Search for the cell housing the specified text and yield its [X, Y] center coordinate. 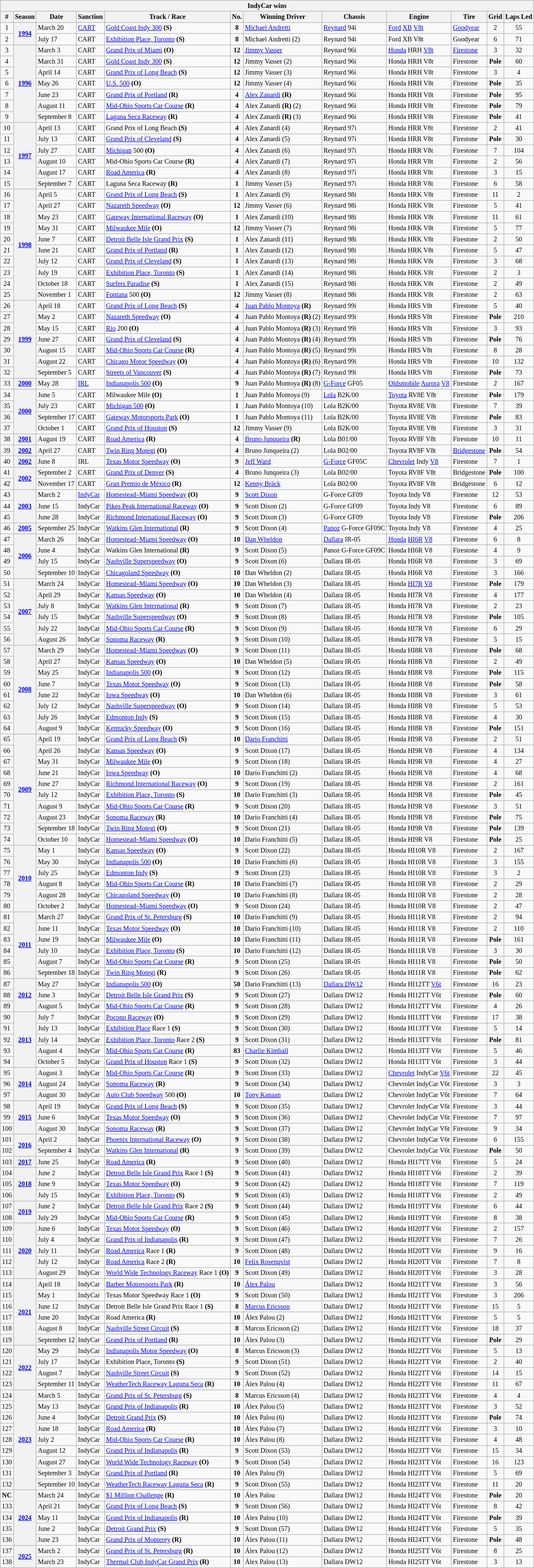
Jimmy Vasser (7) [282, 228]
June 22 [56, 695]
April 29 [56, 595]
Jimmy Vasser (3) [282, 73]
Alex Zanardi (12) [282, 251]
2015 [25, 1118]
Season [25, 17]
Scott Dixon (11) [282, 651]
Michael Andretti (2) [282, 39]
Álex Palou (7) [282, 1429]
124 [7, 1395]
August 24 [56, 1084]
Charlie Kimball [282, 1051]
Scott Dixon (52) [282, 1373]
NC [7, 1496]
Bruno Junqueira (2) [282, 451]
Scott Dixon (24) [282, 907]
October 5 [56, 1062]
May 11 [56, 1518]
120 [7, 1351]
85 [7, 962]
Date [56, 17]
103 [7, 1162]
Alex Zanardi (8) [282, 173]
2007 [25, 611]
102 [7, 1151]
October 2 [56, 907]
March 26 [56, 540]
May 27 [56, 984]
Texas Motor Speedway Race 1 (O) [167, 1295]
Grand Prix of St. Petersburg (R) [167, 1551]
Chicago Motor Speedway (O) [167, 362]
Honda HI17TT V6t [419, 1162]
Jimmy Vasser (8) [282, 295]
21 [7, 251]
July 10 [56, 951]
Scott Dixon (28) [282, 1007]
Oldsmobile Aurora V8 [419, 384]
July 8 [56, 606]
August 22 [56, 362]
Alex Zanardi (R) (3) [282, 117]
Twin Ring Motegi (R) [167, 973]
Grand Prix of Monterey (R) [167, 1540]
137 [7, 1551]
1996 [25, 83]
Scott Dixon (23) [282, 873]
September 7 [56, 184]
Dario Franchitti (8) [282, 895]
Road America Race 2 (R) [167, 1262]
Pikes Peak International Raceway (O) [167, 506]
Álex Palou (9) [282, 1473]
July 26 [56, 717]
Scott Dixon (49) [282, 1273]
G-Force GF05C [354, 462]
June 3 [56, 995]
Scott Dixon (44) [282, 1207]
1999 [25, 339]
Álex Palou (6) [282, 1418]
Juan Pablo Montoya (R) [282, 306]
Álex Palou (2) [282, 1318]
Dario Franchitti (2) [282, 773]
Scott Dixon (34) [282, 1084]
98 [7, 1107]
August 28 [56, 895]
March 27 [56, 917]
Scott Dixon (7) [282, 606]
Grand Prix of Denver (S) [167, 473]
Scott Dixon (16) [282, 729]
135 [7, 1529]
Exhibition Place, Toronto Race 2 (S) [167, 1040]
2011 [25, 945]
108 [7, 1218]
Marcus Ericsson [282, 1307]
Álex Palou (3) [282, 1340]
Scott Dixon (57) [282, 1529]
122 [7, 1373]
Scott Dixon (21) [282, 829]
Kenny Bräck [282, 484]
Surfers Paradise (S) [167, 284]
Scott Dixon (42) [282, 1184]
June 19 [56, 940]
September 5 [56, 373]
August 5 [56, 1007]
Felix Rosenqvist [282, 1262]
September 11 [56, 1385]
Scott Dixon (43) [282, 1195]
Juan Pablo Montoya (R) (3) [282, 328]
Scott Dixon (47) [282, 1240]
128 [7, 1440]
July 22 [56, 629]
33 [7, 384]
112 [7, 1262]
Scott Dixon (33) [282, 1073]
130 [7, 1462]
2022 [25, 1368]
Tire [469, 17]
Álex Palou (10) [282, 1518]
Juan Pablo Montoya (R) (4) [282, 340]
June 9 [56, 1184]
Detroit Belle Isle Grand Prix Race 2 (S) [167, 1207]
April 5 [56, 195]
107 [7, 1207]
Dan Wheldon (2) [282, 573]
Scott Dixon (14) [282, 706]
June 25 [56, 1162]
June 15 [56, 506]
1998 [25, 245]
April 14 [56, 73]
Alex Zanardi (R) (2) [282, 106]
May 28 [56, 384]
August 11 [56, 106]
Álex Palou (11) [282, 1540]
Álex Palou (13) [282, 1562]
Scott Dixon (56) [282, 1507]
43 [7, 495]
Scott Dixon (8) [282, 617]
July 4 [56, 1240]
Juan Pablo Montoya (R) (2) [282, 317]
Scott Dixon (53) [282, 1451]
Dario Franchitti (10) [282, 929]
March 29 [56, 651]
Jimmy Vasser (9) [282, 429]
August 10 [56, 162]
Scott Dixon (4) [282, 529]
IndyCar wins [267, 6]
September 2 [56, 473]
Exhibition Place Race 1 (S) [167, 1029]
117 [7, 1318]
99 [7, 1118]
Dan Wheldon [282, 540]
No. [237, 17]
April 26 [56, 751]
138 [7, 1562]
2013 [25, 1040]
July 7 [56, 1018]
2023 [25, 1440]
87 [7, 984]
Alex Zanardi (15) [282, 284]
80 [7, 907]
151 [519, 729]
U.S. 500 (O) [167, 84]
Dan Wheldon (4) [282, 595]
March 20 [56, 28]
Scott Dixon (55) [282, 1485]
Álex Palou (4) [282, 1385]
August 4 [56, 1051]
1997 [25, 156]
101 [7, 1140]
Alex Zanardi (R) [282, 95]
July 14 [56, 1040]
Dario Franchitti (12) [282, 951]
36 [7, 417]
August 17 [56, 173]
139 [519, 829]
October 18 [56, 284]
Scott Dixon (26) [282, 973]
August 26 [56, 640]
Alex Zanardi (9) [282, 195]
July 19 [56, 273]
Dario Franchitti (9) [282, 917]
Grand Prix of Miami (O) [167, 50]
Scott Dixon (35) [282, 1107]
78 [7, 884]
Dario Franchitti [282, 740]
210 [519, 317]
August 27 [56, 1462]
2012 [25, 996]
126 [7, 1418]
Scott Dixon (39) [282, 1151]
May 26 [56, 84]
September 17 [56, 417]
July 27 [56, 151]
Scott Dixon (36) [282, 1118]
Bruno Junqueira (R) [282, 440]
June 28 [56, 517]
October 10 [56, 840]
Scott Dixon (37) [282, 1129]
84 [7, 951]
June 18 [56, 1429]
106 [7, 1195]
Scott Dixon (18) [282, 762]
July 29 [56, 1218]
Scott Dixon (31) [282, 1040]
Scott Dixon (46) [282, 1229]
$1 Million Challenge (R) [167, 1496]
Scott Dixon (45) [282, 1218]
November 17 [56, 484]
Auto Club Speedway 500 (O) [167, 1095]
August 3 [56, 1073]
2009 [25, 790]
19 [7, 228]
Bruno Junqueira (3) [282, 473]
Alex Zanardi (7) [282, 162]
Dan Wheldon (3) [282, 584]
Scott Dixon (3) [282, 517]
Scott Dixon (54) [282, 1462]
May 23 [56, 217]
June 20 [56, 1318]
109 [7, 1229]
111 [7, 1251]
Gateway Motorsports Park (O) [167, 417]
Dario Franchitti (11) [282, 940]
177 [519, 595]
Scott Dixon (20) [282, 807]
Scott Dixon (13) [282, 684]
Scott Dixon (48) [282, 1251]
Laps Led [519, 17]
Jimmy Vasser [282, 50]
Grid [495, 17]
Dario Franchitti (6) [282, 862]
116 [7, 1307]
2021 [25, 1312]
92 [7, 1040]
Scott Dixon (6) [282, 562]
Indianapolis Motor Speedway (O) [167, 1351]
Scott Dixon (40) [282, 1162]
Dario Franchitti (7) [282, 884]
Juan Pablo Montoya (R) (5) [282, 351]
Barber Motorsports Park (R) [167, 1284]
2020 [25, 1251]
131 [7, 1473]
May 13 [56, 1407]
Dario Franchitti (4) [282, 817]
91 [7, 1029]
Scott Dixon (41) [282, 1173]
2010 [25, 878]
World Wide Technology Raceway (O) [167, 1462]
Scott Dixon (22) [282, 851]
Dario Franchitti (13) [282, 984]
90 [7, 1018]
Marcus Ericsson (4) [282, 1395]
July 11 [56, 1251]
2014 [25, 1084]
May 2 [56, 317]
Scott Dixon (29) [282, 1018]
Juan Pablo Montoya (R) (6) [282, 362]
August 29 [56, 1273]
2016 [25, 1145]
G-Force GF05 [354, 384]
Scott Dixon (9) [282, 629]
136 [7, 1540]
World Wide Technology Raceway Race 1 (O) [167, 1273]
Alex Zanardi (10) [282, 217]
April 2 [56, 1140]
166 [519, 573]
114 [7, 1284]
Jimmy Vasser (6) [282, 206]
Juan Pablo Montoya (R) (7) [282, 373]
September 8 [56, 117]
2024 [25, 1518]
2017 [25, 1162]
Road America Race 1 (R) [167, 1251]
125 [7, 1407]
Juan Pablo Montoya (11) [282, 417]
2006 [25, 556]
Jimmy Vasser (2) [282, 62]
Sanction [90, 17]
September 25 [56, 529]
65 [7, 740]
Alex Zanardi (13) [282, 262]
88 [7, 995]
Alex Zanardi (6) [282, 151]
September 3 [56, 1473]
Alex Zanardi (14) [282, 273]
Marcus Ericsson (2) [282, 1329]
July 25 [56, 873]
Jimmy Vasser (4) [282, 84]
121 [7, 1362]
April 21 [56, 1507]
June 11 [56, 929]
Scott Dixon (10) [282, 640]
Pocono Raceway (O) [167, 1018]
82 [7, 929]
Scott Dixon (38) [282, 1140]
Scott Dixon (5) [282, 551]
August 19 [56, 440]
2005 [25, 529]
Rio 200 (O) [167, 328]
Scott Dixon (2) [282, 506]
Kentucky Speedway (O) [167, 729]
157 [519, 1229]
Tony Kanaan [282, 1095]
Track / Race [167, 17]
September 4 [56, 1151]
April 13 [56, 128]
2025 [25, 1557]
May 29 [56, 1351]
Grand Prix of Houston (S) [167, 429]
59 [7, 673]
Juan Pablo Montoya (9) [282, 395]
Jeff Ward [282, 462]
Juan Pablo Montoya (R) (8) [282, 384]
Grand Prix of Houston Race 1 (S) [167, 1062]
113 [7, 1273]
Gateway International Raceway (O) [167, 217]
March 5 [56, 1395]
Lola B01/00 [354, 440]
July 23 [56, 406]
Winning Driver [282, 17]
Chevrolet Indy V8 [419, 462]
Thermal Club IndyCar Grand Prix (R) [167, 1562]
August 15 [56, 351]
Michael Andretti [282, 28]
September 12 [56, 1340]
Álex Palou (5) [282, 1407]
Scott Dixon (17) [282, 751]
2001 [25, 440]
June 8 [56, 462]
March 23 [56, 1562]
96 [7, 1084]
May 15 [56, 328]
July 2 [56, 1440]
Fontana 500 (O) [167, 295]
Dan Wheldon (6) [282, 695]
118 [7, 1329]
Juan Pablo Montoya (10) [282, 406]
Scott Dixon (12) [282, 673]
70 [7, 795]
March 31 [56, 62]
Scott Dixon [282, 495]
66 [7, 751]
June 5 [56, 395]
August 23 [56, 817]
Engine [419, 17]
Dan Wheldon (5) [282, 662]
March 3 [56, 50]
2018 [25, 1184]
133 [7, 1507]
72 [7, 817]
Chassis [354, 17]
Scott Dixon (15) [282, 717]
Scott Dixon (51) [282, 1362]
Gran Premio de México (R) [167, 484]
Marcus Ericsson (3) [282, 1351]
Álex Palou (8) [282, 1440]
Scott Dixon (30) [282, 1029]
# [7, 17]
October 1 [56, 429]
127 [7, 1429]
Alex Zanardi (11) [282, 239]
May 30 [56, 862]
Alex Zanardi (4) [282, 128]
Scott Dixon (25) [282, 962]
Scott Dixon (50) [282, 1295]
Scott Dixon (19) [282, 784]
August 12 [56, 1451]
86 [7, 973]
2019 [25, 1212]
November 1 [56, 295]
1994 [25, 34]
Álex Palou (12) [282, 1551]
May 25 [56, 673]
June 12 [56, 1307]
57 [7, 651]
Jimmy Vasser (5) [282, 184]
Phoenix International Raceway (O) [167, 1140]
Dario Franchitti (5) [282, 840]
Alex Zanardi (5) [282, 139]
Scott Dixon (27) [282, 995]
Dario Franchitti (3) [282, 795]
Scott Dixon (32) [282, 1062]
129 [7, 1451]
2003 [25, 506]
Streets of Vancouver (S) [167, 373]
2008 [25, 690]
